Pinpoint the cell where the given text exists, returning its [x, y] midpoint coordinate. 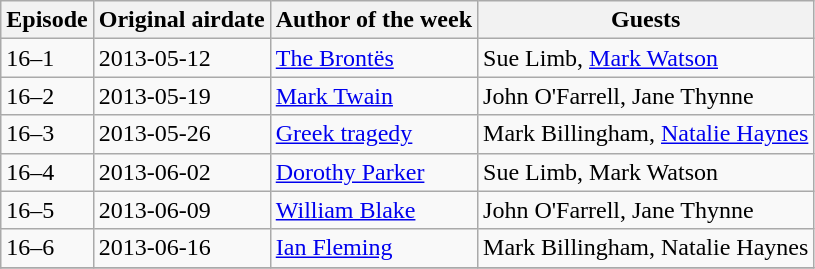
2013-06-09 [182, 210]
Guests [646, 20]
2013-06-02 [182, 172]
The Brontës [374, 58]
2013-05-26 [182, 134]
16–1 [47, 58]
16–4 [47, 172]
Ian Fleming [374, 248]
Greek tragedy [374, 134]
Mark Twain [374, 96]
2013-06-16 [182, 248]
Original airdate [182, 20]
William Blake [374, 210]
16–2 [47, 96]
2013-05-19 [182, 96]
Dorothy Parker [374, 172]
2013-05-12 [182, 58]
16–3 [47, 134]
16–5 [47, 210]
16–6 [47, 248]
Author of the week [374, 20]
Episode [47, 20]
